Detect which cell encompasses the target text, then output its (X, Y) center coordinate. 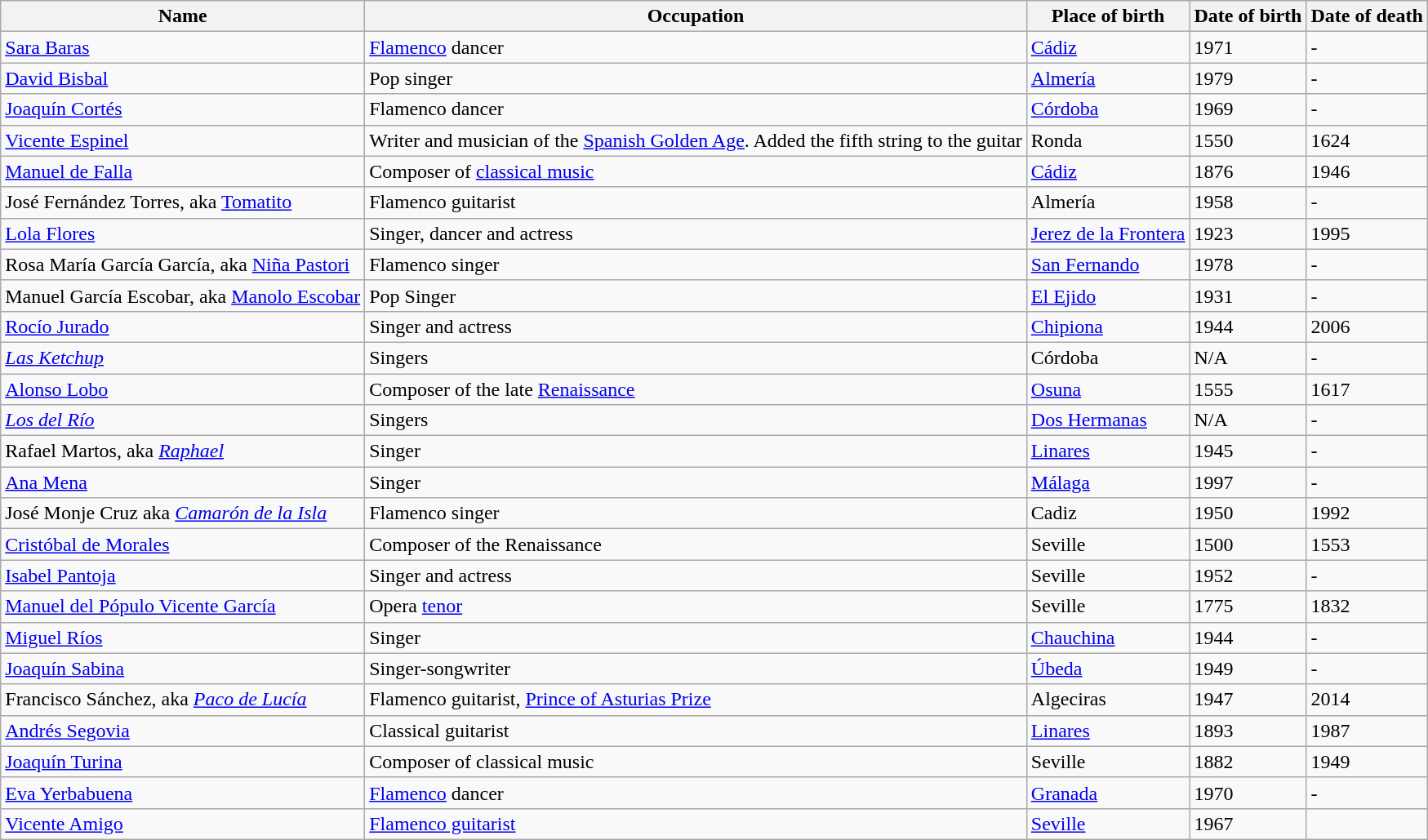
1969 (1248, 109)
Pop singer (696, 78)
José Fernández Torres, aka Tomatito (183, 202)
Composer of the late Renaissance (696, 389)
Sara Baras (183, 47)
Name (183, 16)
Singer-songwriter (696, 669)
1931 (1248, 296)
Málaga (1108, 482)
Joaquín Turina (183, 762)
Opera tenor (696, 607)
1624 (1367, 140)
Lola Flores (183, 233)
Pop Singer (696, 296)
Alonso Lobo (183, 389)
David Bisbal (183, 78)
1882 (1248, 762)
Manuel del Pópulo Vicente García (183, 607)
1997 (1248, 482)
Date of birth (1248, 16)
1979 (1248, 78)
1950 (1248, 513)
Dos Hermanas (1108, 420)
1967 (1248, 824)
1550 (1248, 140)
1893 (1248, 731)
Place of birth (1108, 16)
Andrés Segovia (183, 731)
Date of death (1367, 16)
Cadiz (1108, 513)
1995 (1367, 233)
1946 (1367, 171)
Isabel Pantoja (183, 576)
Algeciras (1108, 700)
2006 (1367, 327)
Ronda (1108, 140)
Osuna (1108, 389)
Ana Mena (183, 482)
Joaquín Cortés (183, 109)
Miguel Ríos (183, 638)
Manuel García Escobar, aka Manolo Escobar (183, 296)
1553 (1367, 544)
El Ejido (1108, 296)
Composer of the Renaissance (696, 544)
1617 (1367, 389)
Flamenco guitarist, Prince of Asturias Prize (696, 700)
1876 (1248, 171)
Los del Río (183, 420)
2014 (1367, 700)
1992 (1367, 513)
1947 (1248, 700)
1952 (1248, 576)
Singer, dancer and actress (696, 233)
Joaquín Sabina (183, 669)
Úbeda (1108, 669)
1832 (1367, 607)
1945 (1248, 451)
San Fernando (1108, 264)
1978 (1248, 264)
Chipiona (1108, 327)
Vicente Espinel (183, 140)
Eva Yerbabuena (183, 793)
Occupation (696, 16)
Francisco Sánchez, aka Paco de Lucía (183, 700)
1775 (1248, 607)
1970 (1248, 793)
Vicente Amigo (183, 824)
Cristóbal de Morales (183, 544)
Manuel de Falla (183, 171)
José Monje Cruz aka Camarón de la Isla (183, 513)
1555 (1248, 389)
Writer and musician of the Spanish Golden Age. Added the fifth string to the guitar (696, 140)
Las Ketchup (183, 358)
Granada (1108, 793)
Classical guitarist (696, 731)
Chauchina (1108, 638)
Jerez de la Frontera (1108, 233)
1958 (1248, 202)
Rosa María García García, aka Niña Pastori (183, 264)
Rafael Martos, aka Raphael (183, 451)
1971 (1248, 47)
1987 (1367, 731)
1500 (1248, 544)
Rocío Jurado (183, 327)
1923 (1248, 233)
